Return the (x, y) coordinate for the center point of the cell that contains the specified text.  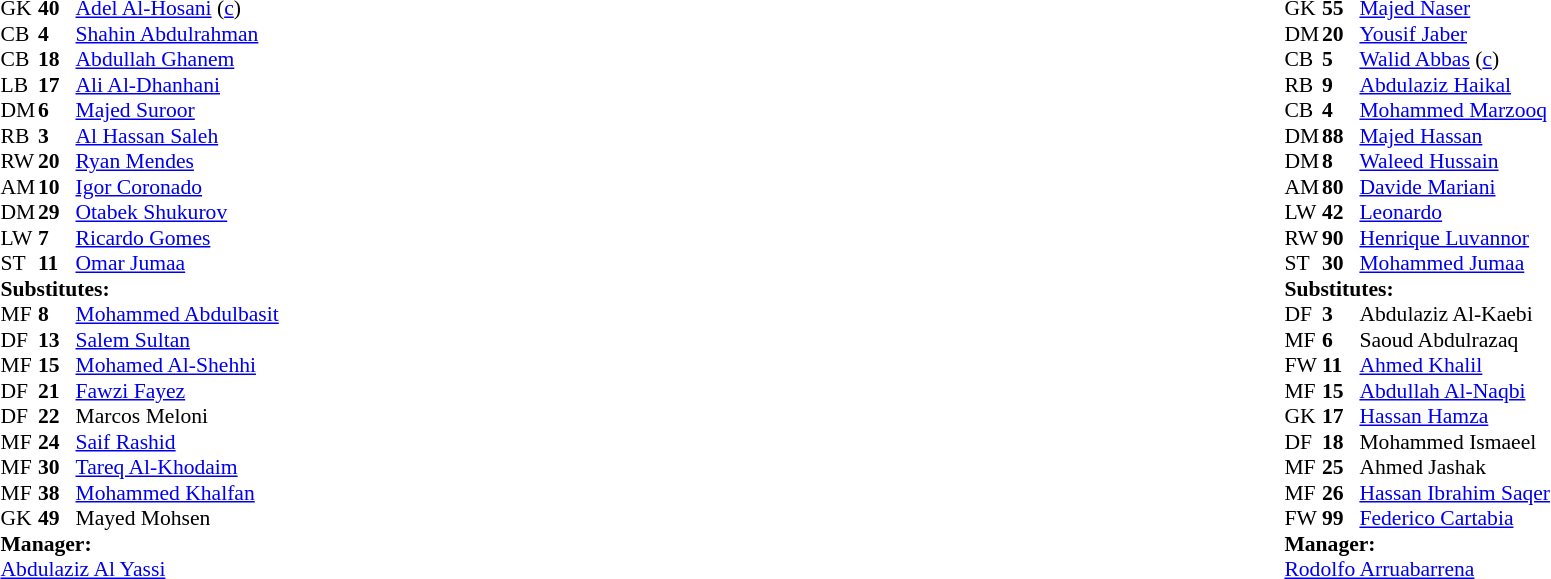
29 (57, 213)
Shahin Abdulrahman (178, 34)
25 (1341, 467)
Mohamed Al-Shehhi (178, 365)
Mohammed Abdulbasit (178, 315)
Otabek Shukurov (178, 213)
Majed Suroor (178, 111)
Ricardo Gomes (178, 238)
22 (57, 417)
LB (19, 85)
80 (1341, 187)
Abdulaziz Haikal (1454, 85)
21 (57, 391)
13 (57, 340)
Hassan Ibrahim Saqer (1454, 493)
Mohammed Ismaeel (1454, 442)
38 (57, 493)
Fawzi Fayez (178, 391)
Ahmed Jashak (1454, 467)
Mayed Mohsen (178, 519)
26 (1341, 493)
Al Hassan Saleh (178, 136)
Yousif Jaber (1454, 34)
Saoud Abdulrazaq (1454, 340)
Majed Hassan (1454, 136)
5 (1341, 59)
10 (57, 187)
Walid Abbas (c) (1454, 59)
7 (57, 238)
Saif Rashid (178, 442)
Waleed Hussain (1454, 161)
Davide Mariani (1454, 187)
Salem Sultan (178, 340)
Hassan Hamza (1454, 417)
24 (57, 442)
Ali Al-Dhanhani (178, 85)
Mohammed Jumaa (1454, 263)
Igor Coronado (178, 187)
88 (1341, 136)
Tareq Al-Khodaim (178, 467)
99 (1341, 519)
49 (57, 519)
Leonardo (1454, 213)
90 (1341, 238)
Federico Cartabia (1454, 519)
Abdulaziz Al-Kaebi (1454, 315)
Abdullah Ghanem (178, 59)
Mohammed Khalfan (178, 493)
Ryan Mendes (178, 161)
Abdullah Al-Naqbi (1454, 391)
Henrique Luvannor (1454, 238)
Ahmed Khalil (1454, 365)
Omar Jumaa (178, 263)
Marcos Meloni (178, 417)
9 (1341, 85)
42 (1341, 213)
Mohammed Marzooq (1454, 111)
